From the cell containing the given text, extract its center point as [x, y] coordinate. 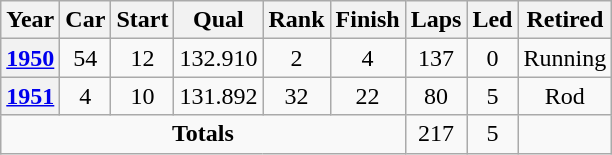
1950 [30, 58]
137 [436, 58]
10 [142, 96]
0 [492, 58]
Rank [296, 20]
Finish [368, 20]
80 [436, 96]
131.892 [218, 96]
217 [436, 134]
12 [142, 58]
Qual [218, 20]
1951 [30, 96]
Retired [565, 20]
2 [296, 58]
Led [492, 20]
Start [142, 20]
54 [86, 58]
22 [368, 96]
32 [296, 96]
Laps [436, 20]
Running [565, 58]
Car [86, 20]
Year [30, 20]
132.910 [218, 58]
Totals [203, 134]
Rod [565, 96]
